Output the (X, Y) coordinate of the center of the cell containing the given text.  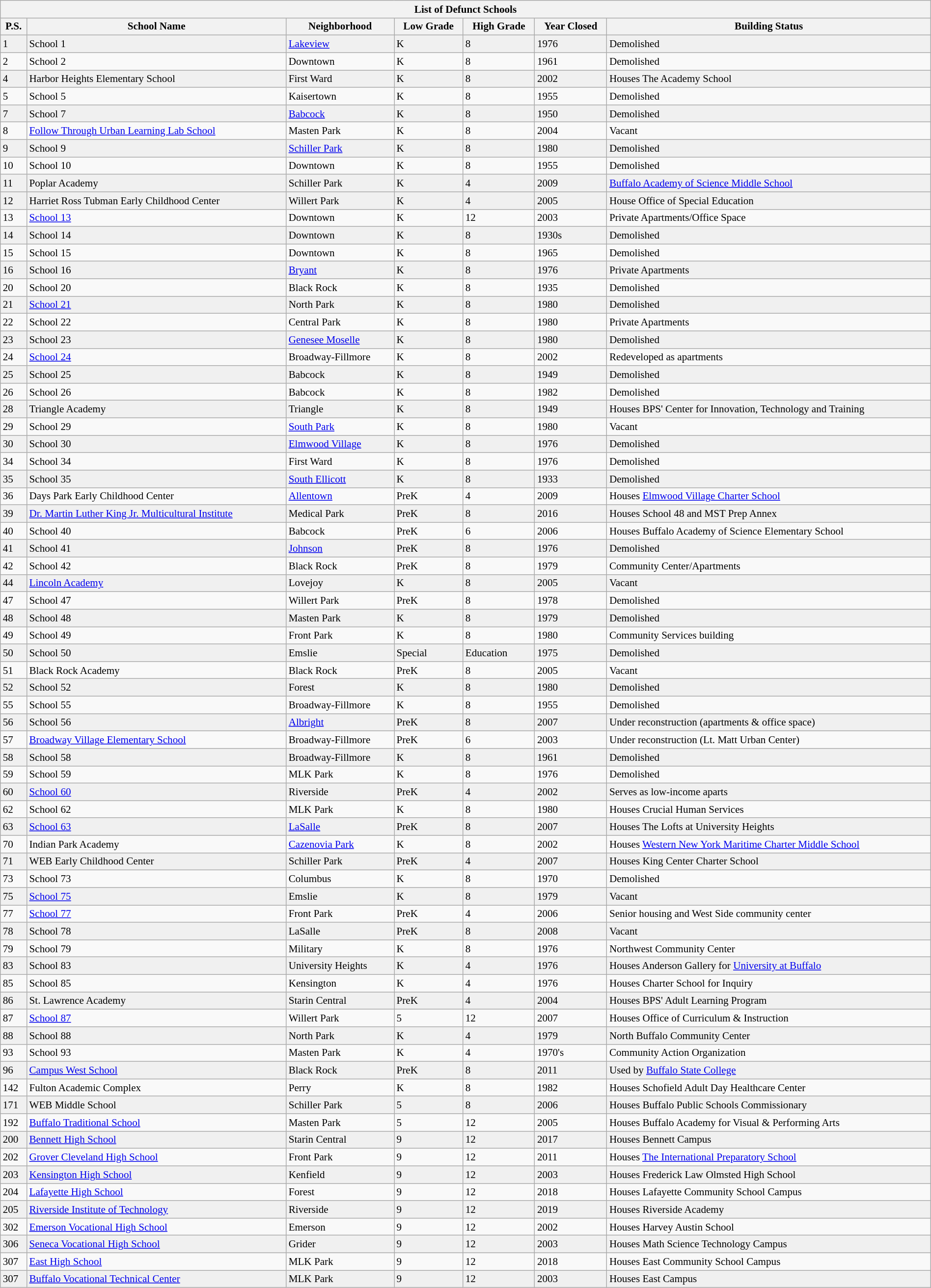
School 2 (157, 61)
School 62 (157, 809)
56 (14, 723)
Lafayette High School (157, 1192)
Lovejoy (340, 583)
School 29 (157, 426)
WEB Early Childhood Center (157, 861)
Community Action Organization (769, 1052)
41 (14, 548)
Houses East Community School Campus (769, 1261)
34 (14, 461)
School 13 (157, 218)
86 (14, 1000)
Johnson (340, 548)
Houses Riverside Academy (769, 1209)
Houses The International Preparatory School (769, 1157)
Houses Math Science Technology Campus (769, 1244)
83 (14, 966)
Private Apartments/Office Space (769, 218)
South Park (340, 426)
Emerson Vocational High School (157, 1226)
List of Defunct Schools (465, 9)
58 (14, 757)
Follow Through Urban Learning Lab School (157, 131)
73 (14, 879)
Military (340, 948)
School 75 (157, 896)
96 (14, 1070)
Allentown (340, 496)
1 (14, 44)
School 56 (157, 723)
2 (14, 61)
7 (14, 113)
302 (14, 1226)
House Office of Special Education (769, 200)
Redeveloped as apartments (769, 357)
Community Services building (769, 635)
Buffalo Traditional School (157, 1122)
School 88 (157, 1036)
University Heights (340, 966)
School 50 (157, 653)
East High School (157, 1261)
School 79 (157, 948)
28 (14, 409)
Senior housing and West Side community center (769, 914)
Under reconstruction (apartments & office space) (769, 723)
Bryant (340, 270)
Harbor Heights Elementary School (157, 79)
School 55 (157, 705)
School 87 (157, 1018)
Albright (340, 723)
School 47 (157, 601)
87 (14, 1018)
Black Rock Academy (157, 670)
57 (14, 739)
16 (14, 270)
Buffalo Academy of Science Middle School (769, 183)
School 9 (157, 148)
Elmwood Village (340, 444)
School 73 (157, 879)
Triangle (340, 409)
Seneca Vocational High School (157, 1244)
24 (14, 357)
WEB Middle School (157, 1104)
204 (14, 1192)
School 40 (157, 531)
88 (14, 1036)
Houses Elmwood Village Charter School (769, 496)
Medical Park (340, 513)
59 (14, 775)
School 16 (157, 270)
North Buffalo Community Center (769, 1036)
Harriet Ross Tubman Early Childhood Center (157, 200)
School 5 (157, 96)
School 35 (157, 479)
14 (14, 236)
10 (14, 166)
142 (14, 1088)
Grover Cleveland High School (157, 1157)
39 (14, 513)
Triangle Academy (157, 409)
School 52 (157, 687)
1975 (571, 653)
21 (14, 304)
49 (14, 635)
1970's (571, 1052)
Central Park (340, 322)
205 (14, 1209)
Columbus (340, 879)
School 7 (157, 113)
1935 (571, 288)
Dr. Martin Luther King Jr. Multicultural Institute (157, 513)
29 (14, 426)
200 (14, 1140)
School 78 (157, 931)
1965 (571, 252)
High Grade (499, 27)
Broadway Village Elementary School (157, 739)
Houses Lafayette Community School Campus (769, 1192)
202 (14, 1157)
Houses Buffalo Academy for Visual & Performing Arts (769, 1122)
Campus West School (157, 1070)
Houses Schofield Adult Day Healthcare Center (769, 1088)
School 20 (157, 288)
School 60 (157, 792)
Houses Bennett Campus (769, 1140)
School 24 (157, 357)
Kenfield (340, 1174)
School 1 (157, 44)
63 (14, 827)
Houses King Center Charter School (769, 861)
Houses East Campus (769, 1279)
20 (14, 288)
55 (14, 705)
2016 (571, 513)
Kensington (340, 983)
23 (14, 340)
Fulton Academic Complex (157, 1088)
Houses Buffalo Public Schools Commissionary (769, 1104)
78 (14, 931)
School 48 (157, 617)
192 (14, 1122)
77 (14, 914)
62 (14, 809)
Houses Western New York Maritime Charter Middle School (769, 844)
Kaisertown (340, 96)
44 (14, 583)
School 23 (157, 340)
Education (499, 653)
School 41 (157, 548)
Houses Buffalo Academy of Science Elementary School (769, 531)
2008 (571, 931)
40 (14, 531)
1930s (571, 236)
School 59 (157, 775)
School 30 (157, 444)
52 (14, 687)
Houses Charter School for Inquiry (769, 983)
School 42 (157, 565)
Days Park Early Childhood Center (157, 496)
St. Lawrence Academy (157, 1000)
School 22 (157, 322)
15 (14, 252)
School 83 (157, 966)
School 58 (157, 757)
Year Closed (571, 27)
Serves as low-income aparts (769, 792)
2017 (571, 1140)
Used by Buffalo State College (769, 1070)
School 34 (157, 461)
Neighborhood (340, 27)
Buffalo Vocational Technical Center (157, 1279)
School 14 (157, 236)
1950 (571, 113)
Houses Office of Curriculum & Instruction (769, 1018)
36 (14, 496)
Grider (340, 1244)
Community Center/Apartments (769, 565)
51 (14, 670)
Poplar Academy (157, 183)
Riverside Institute of Technology (157, 1209)
22 (14, 322)
1978 (571, 601)
School 63 (157, 827)
Houses Harvey Austin School (769, 1226)
Houses Frederick Law Olmsted High School (769, 1174)
93 (14, 1052)
Bennett High School (157, 1140)
26 (14, 392)
25 (14, 374)
1933 (571, 479)
Building Status (769, 27)
Houses BPS' Adult Learning Program (769, 1000)
11 (14, 183)
Perry (340, 1088)
47 (14, 601)
306 (14, 1244)
School 10 (157, 166)
School Name (157, 27)
Low Grade (429, 27)
13 (14, 218)
School 21 (157, 304)
Lincoln Academy (157, 583)
Houses BPS' Center for Innovation, Technology and Training (769, 409)
Emerson (340, 1226)
Houses The Academy School (769, 79)
171 (14, 1104)
79 (14, 948)
35 (14, 479)
30 (14, 444)
School 25 (157, 374)
Cazenovia Park (340, 844)
85 (14, 983)
Houses School 48 and MST Prep Annex (769, 513)
P.S. (14, 27)
Houses Crucial Human Services (769, 809)
203 (14, 1174)
48 (14, 617)
School 26 (157, 392)
Indian Park Academy (157, 844)
South Ellicott (340, 479)
71 (14, 861)
2019 (571, 1209)
70 (14, 844)
School 93 (157, 1052)
Special (429, 653)
Genesee Moselle (340, 340)
School 77 (157, 914)
Kensington High School (157, 1174)
School 49 (157, 635)
42 (14, 565)
Houses The Lofts at University Heights (769, 827)
60 (14, 792)
School 15 (157, 252)
75 (14, 896)
School 85 (157, 983)
1970 (571, 879)
Lakeview (340, 44)
Under reconstruction (Lt. Matt Urban Center) (769, 739)
Houses Anderson Gallery for University at Buffalo (769, 966)
Northwest Community Center (769, 948)
50 (14, 653)
